Pinpoint the cell where the given text exists, returning its [X, Y] midpoint coordinate. 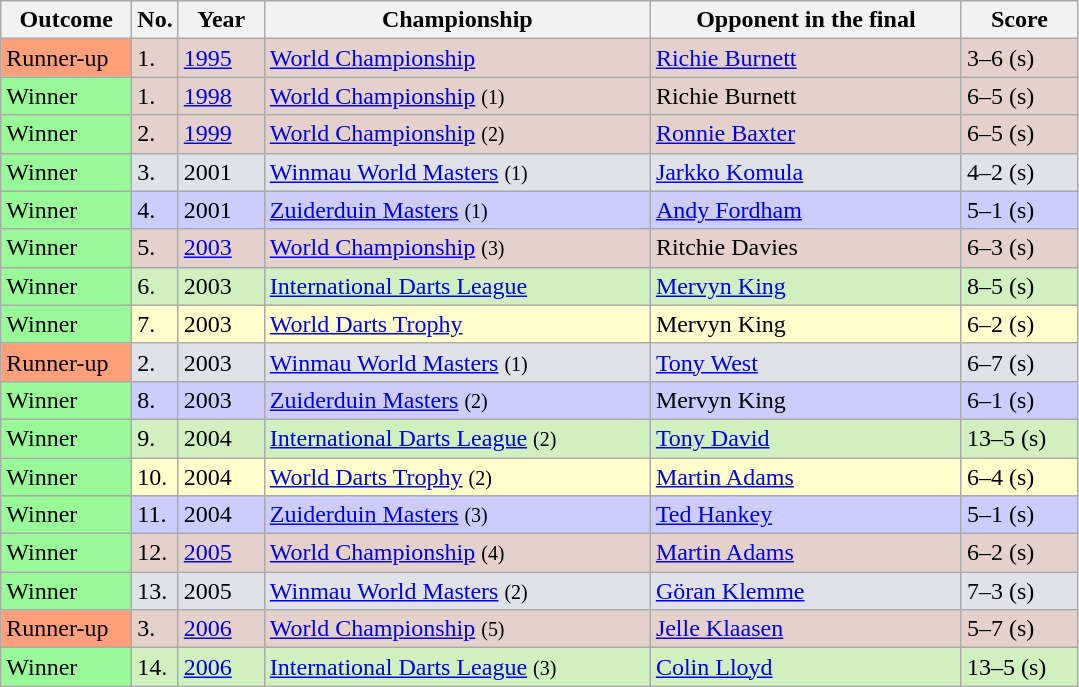
6–7 (s) [1019, 362]
7–3 (s) [1019, 591]
9. [155, 438]
International Darts League [457, 286]
3–6 (s) [1019, 58]
4–2 (s) [1019, 172]
1998 [221, 96]
6–4 (s) [1019, 477]
Zuiderduin Masters (3) [457, 515]
No. [155, 20]
1995 [221, 58]
World Championship (1) [457, 96]
Zuiderduin Masters (2) [457, 400]
14. [155, 667]
6. [155, 286]
6–3 (s) [1019, 248]
8–5 (s) [1019, 286]
5–7 (s) [1019, 629]
Winmau World Masters (2) [457, 591]
World Darts Trophy [457, 324]
5. [155, 248]
Jarkko Komula [806, 172]
10. [155, 477]
Ted Hankey [806, 515]
Jelle Klaasen [806, 629]
13. [155, 591]
1999 [221, 134]
12. [155, 553]
Tony West [806, 362]
Zuiderduin Masters (1) [457, 210]
Ronnie Baxter [806, 134]
International Darts League (2) [457, 438]
Outcome [66, 20]
Göran Klemme [806, 591]
World Darts Trophy (2) [457, 477]
6–1 (s) [1019, 400]
4. [155, 210]
World Championship (2) [457, 134]
Andy Fordham [806, 210]
8. [155, 400]
Score [1019, 20]
Colin Lloyd [806, 667]
World Championship [457, 58]
Opponent in the final [806, 20]
7. [155, 324]
Tony David [806, 438]
11. [155, 515]
Championship [457, 20]
World Championship (3) [457, 248]
Year [221, 20]
World Championship (5) [457, 629]
World Championship (4) [457, 553]
International Darts League (3) [457, 667]
Ritchie Davies [806, 248]
